Scan for the cell matching the given text and deliver its (X, Y) coordinate at center. 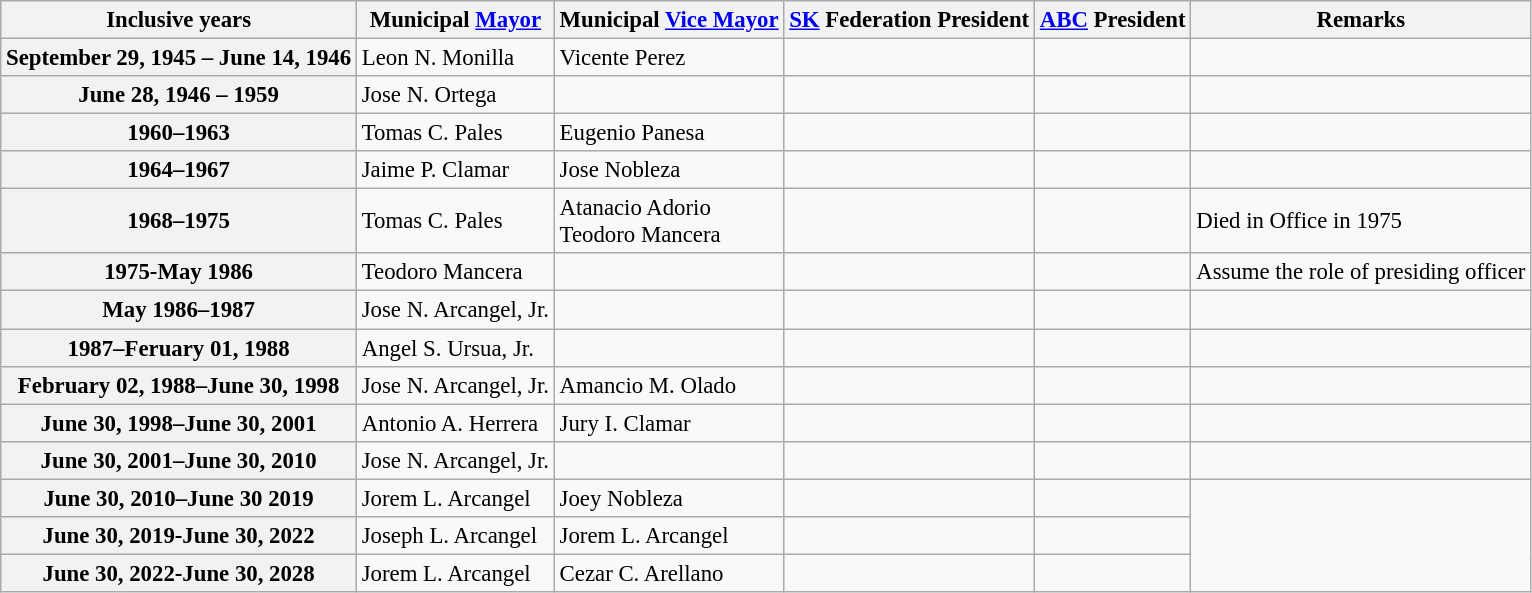
June 30, 1998–June 30, 2001 (179, 423)
Vicente Perez (669, 58)
1964–1967 (179, 170)
September 29, 1945 – June 14, 1946 (179, 58)
Cezar C. Arellano (669, 573)
June 30, 2010–June 30 2019 (179, 498)
Atanacio Adorio Teodoro Mancera (669, 222)
1968–1975 (179, 222)
1987–Feruary 01, 1988 (179, 348)
1975-May 1986 (179, 273)
February 02, 1988–June 30, 1998 (179, 385)
ABC President (1113, 20)
Leon N. Monilla (455, 58)
Jaime P. Clamar (455, 170)
Assume the role of presiding officer (1361, 273)
Municipal Vice Mayor (669, 20)
Died in Office in 1975 (1361, 222)
Jose Nobleza (669, 170)
1960–1963 (179, 133)
Antonio A. Herrera (455, 423)
Amancio M. Olado (669, 385)
June 30, 2001–June 30, 2010 (179, 460)
Angel S. Ursua, Jr. (455, 348)
Teodoro Mancera (455, 273)
SK Federation President (910, 20)
June 28, 1946 – 1959 (179, 95)
Joseph L. Arcangel (455, 536)
June 30, 2022-June 30, 2028 (179, 573)
Remarks (1361, 20)
June 30, 2019-June 30, 2022 (179, 536)
Jury I. Clamar (669, 423)
May 1986–1987 (179, 310)
Municipal Mayor (455, 20)
Eugenio Panesa (669, 133)
Inclusive years (179, 20)
Jose N. Ortega (455, 95)
Joey Nobleza (669, 498)
